Return the [x, y] coordinate for the center point of the cell that contains the specified text.  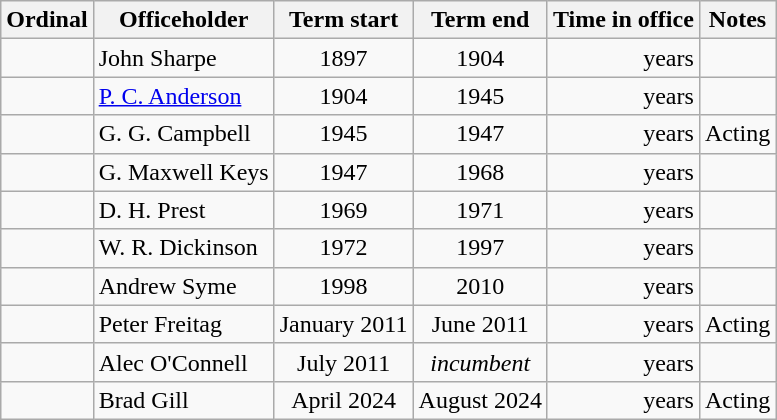
Andrew Syme [184, 286]
Time in office [623, 20]
Term end [480, 20]
1997 [480, 248]
June 2011 [480, 324]
Notes [737, 20]
April 2024 [344, 400]
Ordinal [47, 20]
John Sharpe [184, 58]
Brad Gill [184, 400]
Officeholder [184, 20]
P. C. Anderson [184, 96]
August 2024 [480, 400]
1968 [480, 172]
G. G. Campbell [184, 134]
incumbent [480, 362]
1998 [344, 286]
1972 [344, 248]
1969 [344, 210]
G. Maxwell Keys [184, 172]
2010 [480, 286]
1971 [480, 210]
1897 [344, 58]
W. R. Dickinson [184, 248]
Alec O'Connell [184, 362]
D. H. Prest [184, 210]
January 2011 [344, 324]
July 2011 [344, 362]
Peter Freitag [184, 324]
Term start [344, 20]
